Scan for the cell matching the given text and deliver its (x, y) coordinate at center. 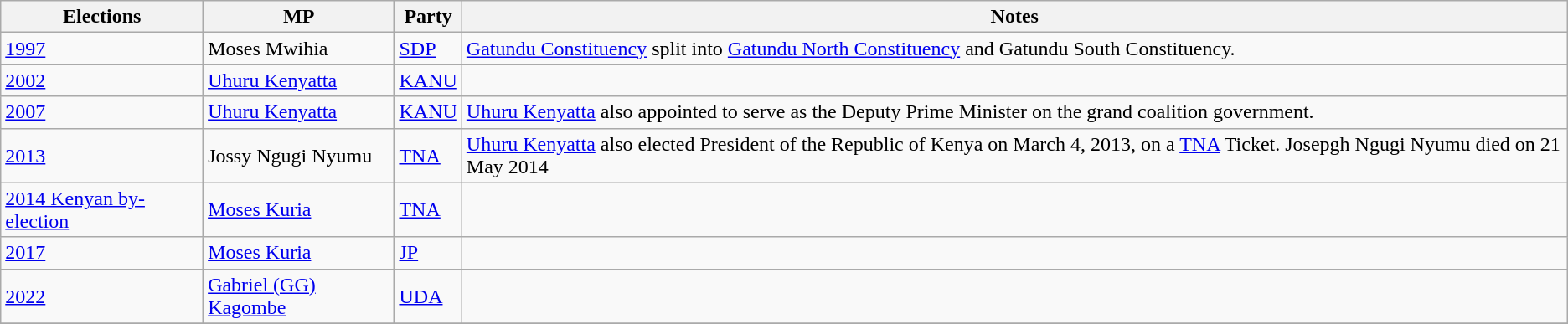
2017 (102, 253)
Jossy Ngugi Nyumu (299, 156)
2007 (102, 112)
2022 (102, 296)
2014 Kenyan by-election (102, 209)
Gatundu Constituency split into Gatundu North Constituency and Gatundu South Constituency. (1014, 49)
SDP (428, 49)
Notes (1014, 17)
2013 (102, 156)
Party (428, 17)
MP (299, 17)
Uhuru Kenyatta also appointed to serve as the Deputy Prime Minister on the grand coalition government. (1014, 112)
Uhuru Kenyatta also elected President of the Republic of Kenya on March 4, 2013, on a TNA Ticket. Josepgh Ngugi Nyumu died on 21 May 2014 (1014, 156)
Elections (102, 17)
Gabriel (GG) Kagombe (299, 296)
Moses Mwihia (299, 49)
2002 (102, 80)
UDA (428, 296)
1997 (102, 49)
JP (428, 253)
